Return [X, Y] of the center of cell containing provided text 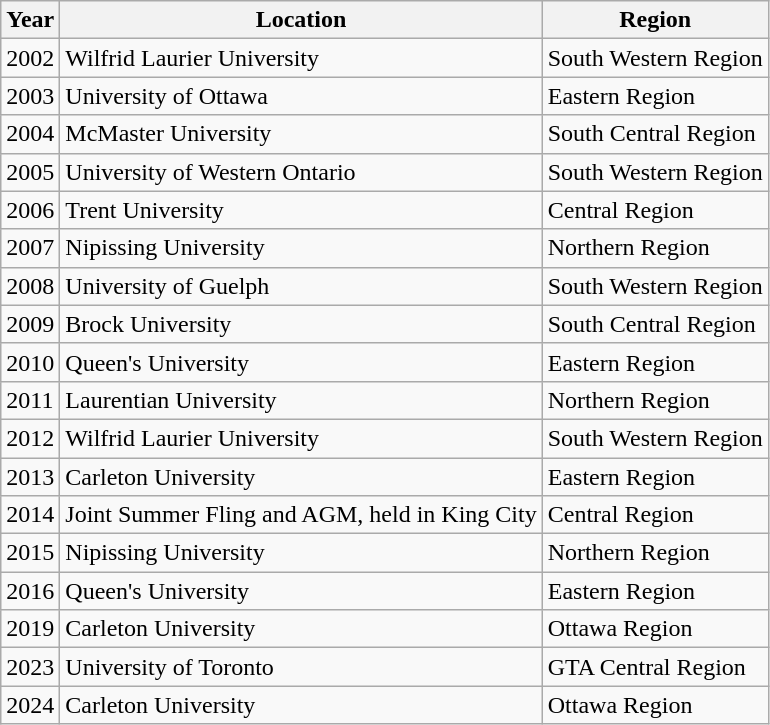
McMaster University [301, 134]
Joint Summer Fling and AGM, held in King City [301, 515]
2008 [30, 286]
University of Guelph [301, 286]
2011 [30, 400]
2015 [30, 553]
Laurentian University [301, 400]
2006 [30, 210]
2019 [30, 629]
Year [30, 20]
2009 [30, 324]
2024 [30, 705]
GTA Central Region [655, 667]
2007 [30, 248]
University of Toronto [301, 667]
Brock University [301, 324]
Region [655, 20]
2023 [30, 667]
2005 [30, 172]
2003 [30, 96]
2002 [30, 58]
University of Western Ontario [301, 172]
2013 [30, 477]
Trent University [301, 210]
2004 [30, 134]
2010 [30, 362]
Location [301, 20]
2012 [30, 438]
2016 [30, 591]
2014 [30, 515]
University of Ottawa [301, 96]
